Scan for the cell matching the given text and deliver its (x, y) coordinate at center. 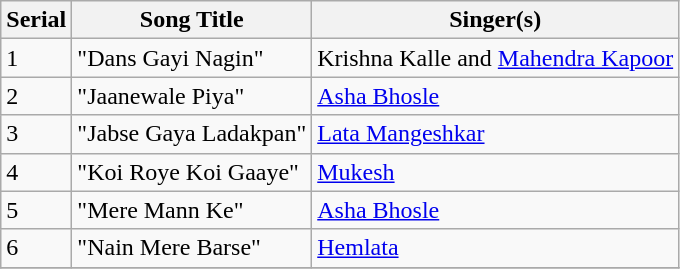
Serial (36, 20)
1 (36, 58)
Mukesh (496, 172)
Lata Mangeshkar (496, 134)
Singer(s) (496, 20)
"Dans Gayi Nagin" (192, 58)
Krishna Kalle and Mahendra Kapoor (496, 58)
"Jabse Gaya Ladakpan" (192, 134)
Song Title (192, 20)
2 (36, 96)
"Jaanewale Piya" (192, 96)
"Koi Roye Koi Gaaye" (192, 172)
5 (36, 210)
"Mere Mann Ke" (192, 210)
3 (36, 134)
Hemlata (496, 248)
"Nain Mere Barse" (192, 248)
6 (36, 248)
4 (36, 172)
